Determine the [x, y] coordinate at the center of the cell enclosing the given text.  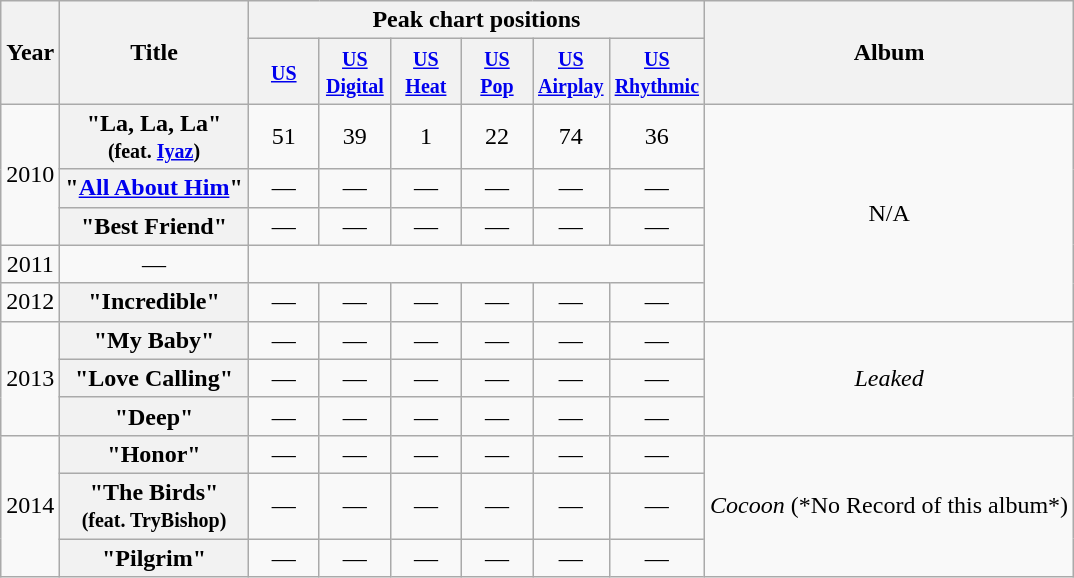
"La, La, La" (feat. Iyaz) [154, 136]
2012 [30, 302]
USHeat [426, 72]
"Best Friend" [154, 226]
"Deep" [154, 416]
74 [570, 136]
"Honor" [154, 454]
2014 [30, 506]
USRhythmic [656, 72]
USDigital [354, 72]
"Incredible" [154, 302]
"My Baby" [154, 340]
22 [496, 136]
"Love Calling" [154, 378]
USPop [496, 72]
2010 [30, 174]
"Pilgrim" [154, 557]
US [284, 72]
Album [890, 52]
"All About Him" [154, 188]
"The Birds" (feat. TryBishop) [154, 506]
N/A [890, 212]
USAirplay [570, 72]
1 [426, 136]
Leaked [890, 378]
Peak chart positions [476, 20]
39 [354, 136]
51 [284, 136]
2013 [30, 378]
2011 [30, 264]
Cocoon (*No Record of this album*) [890, 506]
36 [656, 136]
Year [30, 52]
Title [154, 52]
